From the cell containing the given text, extract its center point as [X, Y] coordinate. 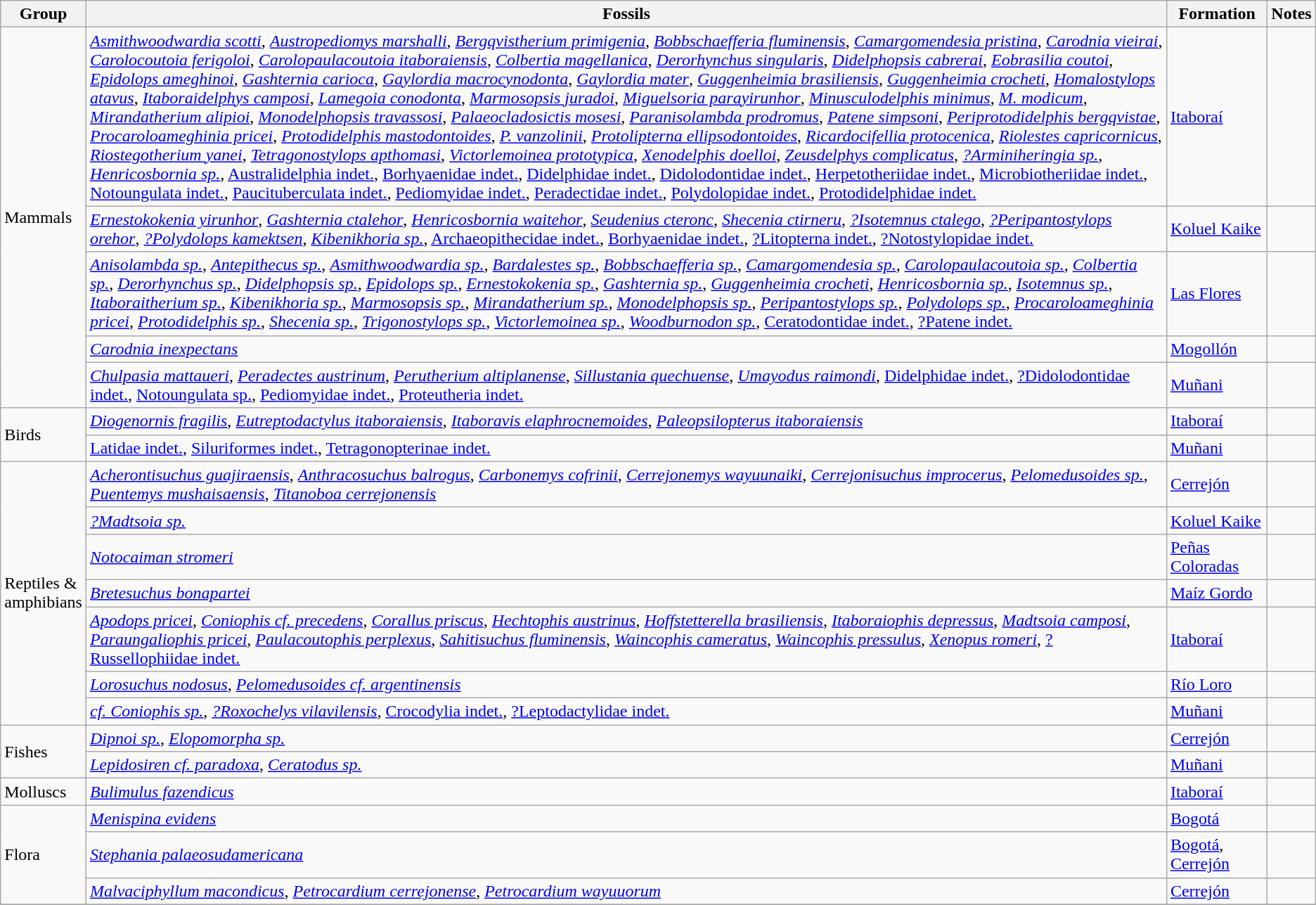
Malvaciphyllum macondicus, Petrocardium cerrejonense, Petrocardium wayuuorum [626, 891]
Latidae indet., Siluriformes indet., Tetragonopterinae indet. [626, 448]
Mogollón [1216, 349]
Fishes [44, 752]
Flora [44, 855]
Maíz Gordo [1216, 593]
Fossils [626, 14]
Stephania palaeosudamericana [626, 855]
Mammals [44, 218]
Lorosuchus nodosus, Pelomedusoides cf. argentinensis [626, 685]
PeñasColoradas [1216, 557]
Río Loro [1216, 685]
Formation [1216, 14]
Birds [44, 435]
Notes [1291, 14]
Reptiles &amphibians [44, 593]
Dipnoi sp., Elopomorpha sp. [626, 738]
Las Flores [1216, 294]
Molluscs [44, 792]
Bretesuchus bonapartei [626, 593]
Bulimulus fazendicus [626, 792]
Group [44, 14]
Lepidosiren cf. paradoxa, Ceratodus sp. [626, 765]
Diogenornis fragilis, Eutreptodactylus itaboraiensis, Itaboravis elaphrocnemoides, Paleopsilopterus itaboraiensis [626, 421]
Bogotá [1216, 819]
cf. Coniophis sp., ?Roxochelys vilavilensis, Crocodylia indet., ?Leptodactylidae indet. [626, 712]
?Madtsoia sp. [626, 520]
Notocaiman stromeri [626, 557]
Bogotá, Cerrejón [1216, 855]
Menispina evidens [626, 819]
Carodnia inexpectans [626, 349]
